Extract the [X, Y] coordinate from the center of the cell holding the provided text.  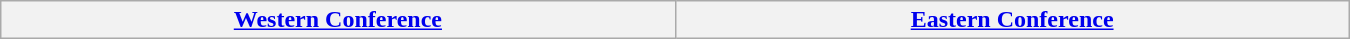
Western Conference [338, 20]
Eastern Conference [1012, 20]
